Return [x, y] of the center of cell containing provided text 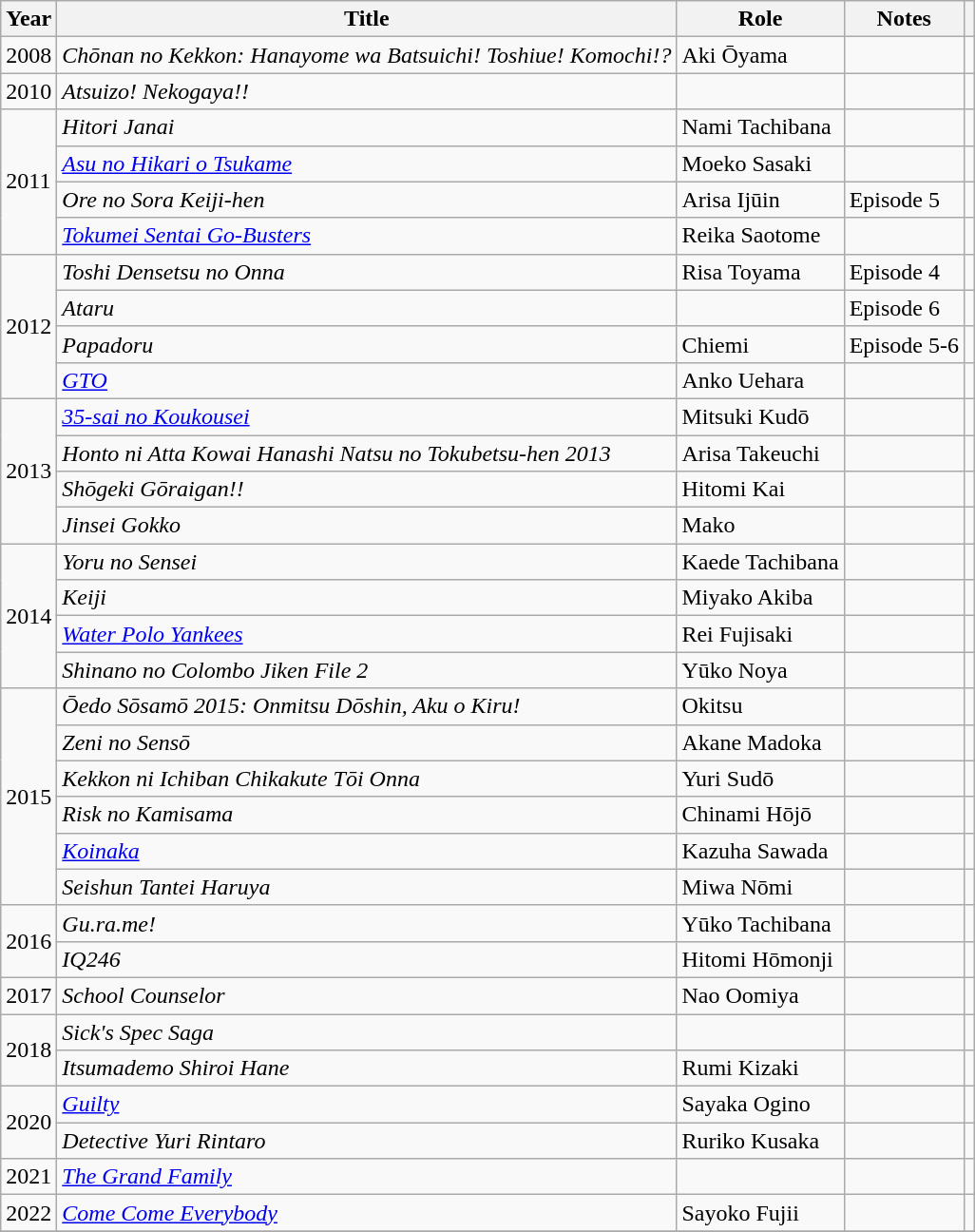
Kaede Tachibana [760, 562]
Arisa Takeuchi [760, 453]
2017 [29, 995]
Hitomi Hōmonji [760, 959]
Rei Fujisaki [760, 634]
Miyako Akiba [760, 598]
Ataru [367, 308]
Chōnan no Kekkon: Hanayome wa Batsuichi! Toshiue! Komochi!? [367, 55]
Asu no Hikari o Tsukame [367, 164]
Guilty [367, 1105]
Detective Yuri Rintaro [367, 1141]
Nao Oomiya [760, 995]
Notes [904, 19]
Title [367, 19]
Gu.ra.me! [367, 923]
The Grand Family [367, 1177]
2020 [29, 1123]
Honto ni Atta Kowai Hanashi Natsu no Tokubetsu-hen 2013 [367, 453]
Mako [760, 526]
Mitsuki Kudō [760, 416]
GTO [367, 380]
Akane Madoka [760, 742]
Role [760, 19]
Itsumademo Shiroi Hane [367, 1068]
Hitomi Kai [760, 490]
Episode 5 [904, 200]
Episode 4 [904, 272]
Chinami Hōjō [760, 815]
Sayaka Ogino [760, 1105]
Atsuizo! Nekogaya!! [367, 91]
IQ246 [367, 959]
Yūko Tachibana [760, 923]
2015 [29, 797]
2018 [29, 1049]
2012 [29, 326]
Moeko Sasaki [760, 164]
Sayoko Fujii [760, 1213]
Kekkon ni Ichiban Chikakute Tōi Onna [367, 779]
Zeni no Sensō [367, 742]
Okitsu [760, 706]
School Counselor [367, 995]
Chiemi [760, 344]
Rumi Kizaki [760, 1068]
Yuri Sudō [760, 779]
Year [29, 19]
2011 [29, 182]
Tokumei Sentai Go-Busters [367, 236]
Come Come Everybody [367, 1213]
2008 [29, 55]
Koinaka [367, 851]
Papadoru [367, 344]
Jinsei Gokko [367, 526]
Risk no Kamisama [367, 815]
2014 [29, 616]
Reika Saotome [760, 236]
35-sai no Koukousei [367, 416]
Arisa Ijūin [760, 200]
Shinano no Colombo Jiken File 2 [367, 670]
Kazuha Sawada [760, 851]
Ore no Sora Keiji-hen [367, 200]
Risa Toyama [760, 272]
2021 [29, 1177]
Seishun Tantei Haruya [367, 887]
Shōgeki Gōraigan!! [367, 490]
Keiji [367, 598]
Hitori Janai [367, 127]
Yūko Noya [760, 670]
Aki Ōyama [760, 55]
Nami Tachibana [760, 127]
Miwa Nōmi [760, 887]
2010 [29, 91]
Ōedo Sōsamō 2015: Onmitsu Dōshin, Aku o Kiru! [367, 706]
Water Polo Yankees [367, 634]
2016 [29, 941]
Anko Uehara [760, 380]
2022 [29, 1213]
2013 [29, 471]
Yoru no Sensei [367, 562]
Ruriko Kusaka [760, 1141]
Episode 6 [904, 308]
Episode 5-6 [904, 344]
Toshi Densetsu no Onna [367, 272]
Sick's Spec Saga [367, 1031]
